Extract the (x, y) coordinate from the center of the cell holding the provided text.  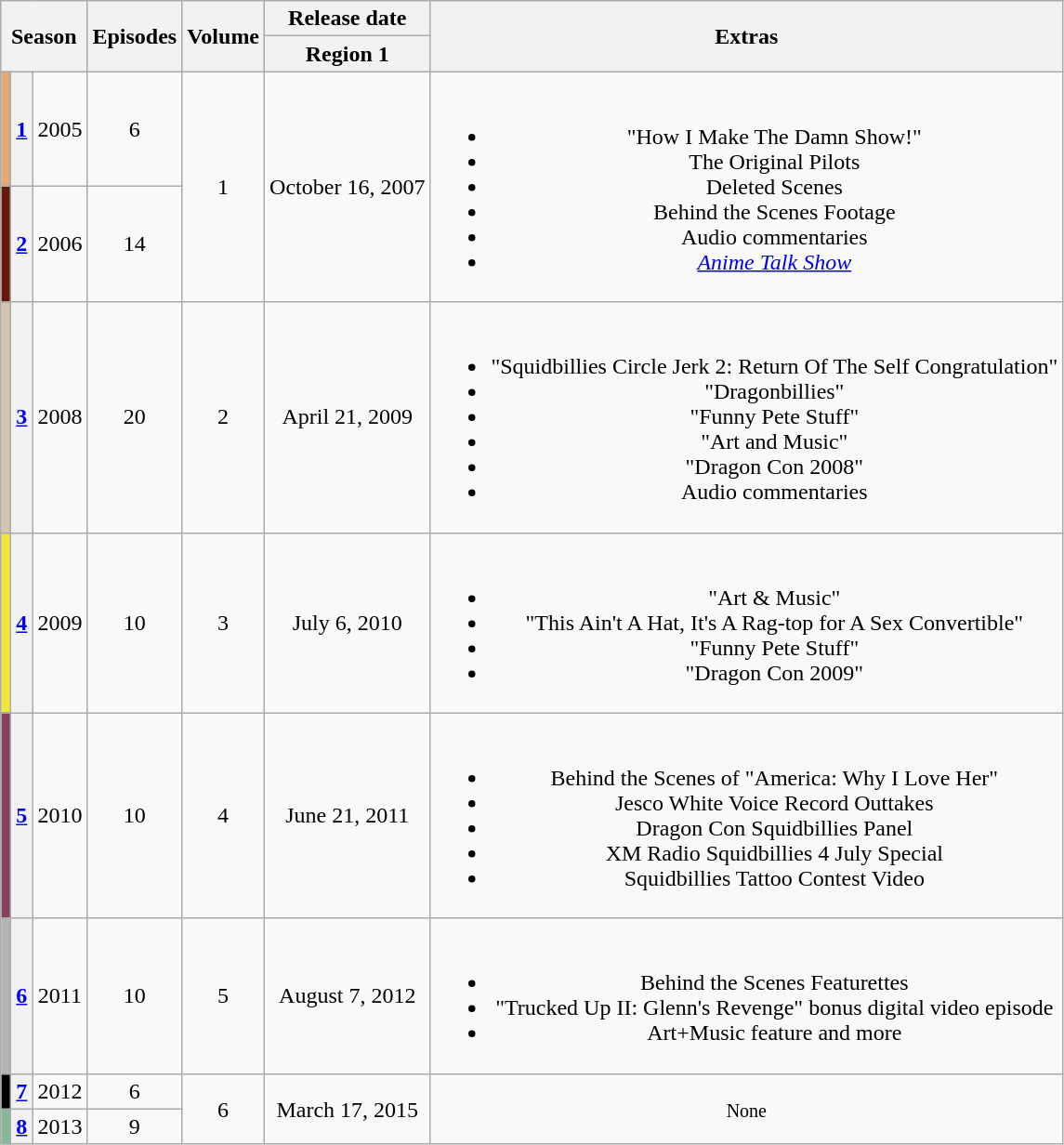
"Squidbillies Circle Jerk 2: Return Of The Self Congratulation""Dragonbillies""Funny Pete Stuff""Art and Music""Dragon Con 2008"Audio commentaries (747, 417)
Region 1 (348, 54)
9 (135, 1126)
20 (135, 417)
August 7, 2012 (348, 996)
2012 (59, 1091)
"How I Make The Damn Show!"The Original PilotsDeleted ScenesBehind the Scenes FootageAudio commentariesAnime Talk Show (747, 187)
7 (22, 1091)
Season (45, 36)
June 21, 2011 (348, 816)
October 16, 2007 (348, 187)
14 (135, 244)
8 (22, 1126)
Extras (747, 36)
2013 (59, 1126)
Episodes (135, 36)
2008 (59, 417)
2010 (59, 816)
March 17, 2015 (348, 1109)
2005 (59, 129)
2006 (59, 244)
Volume (223, 36)
April 21, 2009 (348, 417)
"Art & Music""This Ain't A Hat, It's A Rag-top for A Sex Convertible""Funny Pete Stuff""Dragon Con 2009" (747, 623)
2011 (59, 996)
July 6, 2010 (348, 623)
Release date (348, 19)
None (747, 1109)
Behind the Scenes Featurettes"Trucked Up II: Glenn's Revenge" bonus digital video episodeArt+Music feature and more (747, 996)
2009 (59, 623)
